Capture the cell that displays the provided text and extract its (x, y) central coordinate. 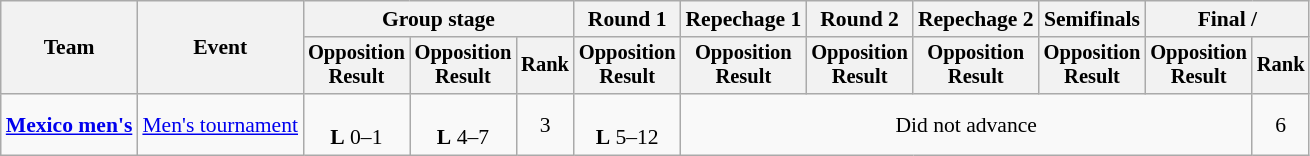
3 (545, 124)
6 (1281, 124)
Round 2 (860, 19)
Final / (1227, 19)
Men's tournament (220, 124)
Round 1 (628, 19)
Repechage 1 (743, 19)
Mexico men's (70, 124)
Repechage 2 (976, 19)
Team (70, 48)
Event (220, 48)
Group stage (438, 19)
L 4–7 (464, 124)
Semifinals (1092, 19)
L 0–1 (356, 124)
L 5–12 (628, 124)
Did not advance (966, 124)
